Provide the (x, y) coordinate of the cell's center where the given text is located.  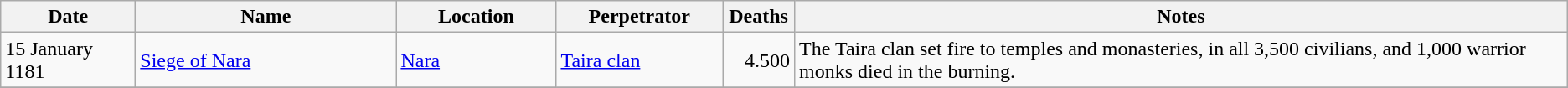
Name (266, 17)
Date (69, 17)
Notes (1181, 17)
Nara (476, 60)
Location (476, 17)
Perpetrator (640, 17)
Taira clan (640, 60)
15 January 1181 (69, 60)
Deaths (758, 17)
Siege of Nara (266, 60)
4.500 (758, 60)
The Taira clan set fire to temples and monasteries, in all 3,500 civilians, and 1,000 warrior monks died in the burning. (1181, 60)
